Locate the cell with the specified text and output its [X, Y] center coordinate. 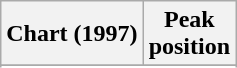
Chart (1997) [72, 34]
Peakposition [189, 34]
